Return the [X, Y] coordinate for the center point of the cell that contains the specified text.  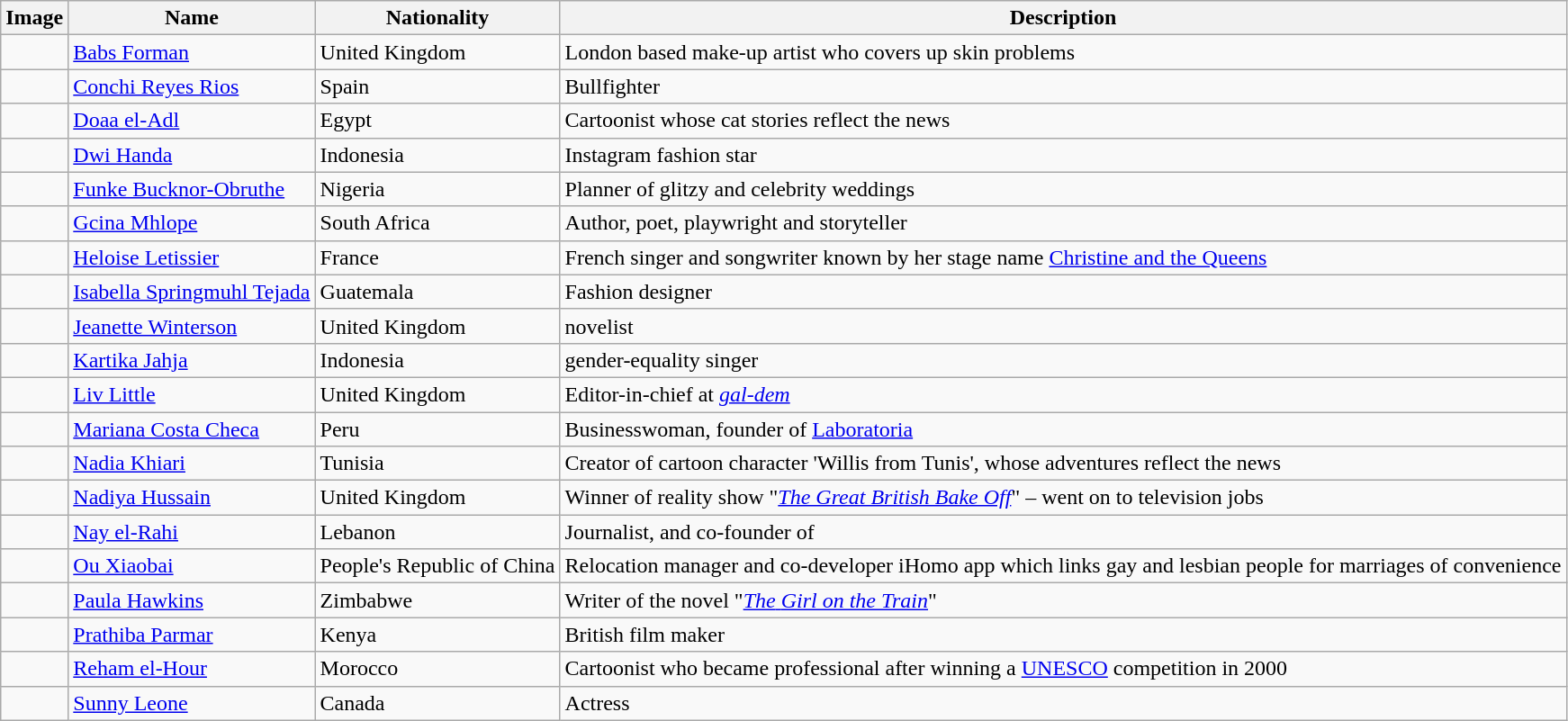
Guatemala [437, 292]
Fashion designer [1063, 292]
Canada [437, 703]
Winner of reality show "The Great British Bake Off" – went on to television jobs [1063, 498]
Isabella Springmuhl Tejada [192, 292]
Nationality [437, 18]
France [437, 257]
Ou Xiaobai [192, 566]
Tunisia [437, 464]
Zimbabwe [437, 600]
Name [192, 18]
South Africa [437, 223]
Nay el-Rahi [192, 532]
Liv Little [192, 394]
Kartika Jahja [192, 360]
Relocation manager and co-developer iHomo app which links gay and lesbian people for marriages of convenience [1063, 566]
Sunny Leone [192, 703]
Egypt [437, 121]
gender-equality singer [1063, 360]
Cartoonist who became professional after winning a UNESCO competition in 2000 [1063, 669]
Cartoonist whose cat stories reflect the news [1063, 121]
Paula Hawkins [192, 600]
People's Republic of China [437, 566]
Author, poet, playwright and storyteller [1063, 223]
novelist [1063, 326]
Jeanette Winterson [192, 326]
French singer and songwriter known by her stage name Christine and the Queens [1063, 257]
Journalist, and co-founder of [1063, 532]
Nigeria [437, 189]
Kenya [437, 635]
London based make-up artist who covers up skin problems [1063, 52]
Nadiya Hussain [192, 498]
Prathiba Parmar [192, 635]
Bullfighter [1063, 86]
Instagram fashion star [1063, 155]
Businesswoman, founder of Laboratoria [1063, 429]
Morocco [437, 669]
Heloise Letissier [192, 257]
Funke Bucknor-Obruthe [192, 189]
Nadia Khiari [192, 464]
Conchi Reyes Rios [192, 86]
Creator of cartoon character 'Willis from Tunis', whose adventures reflect the news [1063, 464]
Image [34, 18]
Dwi Handa [192, 155]
Lebanon [437, 532]
Editor-in-chief at gal-dem [1063, 394]
Gcina Mhlope [192, 223]
Spain [437, 86]
Reham el-Hour [192, 669]
Babs Forman [192, 52]
Description [1063, 18]
Actress [1063, 703]
Peru [437, 429]
Writer of the novel "The Girl on the Train" [1063, 600]
British film maker [1063, 635]
Doaa el-Adl [192, 121]
Planner of glitzy and celebrity weddings [1063, 189]
Mariana Costa Checa [192, 429]
